Extract the (x, y) coordinate from the center of the cell holding the provided text.  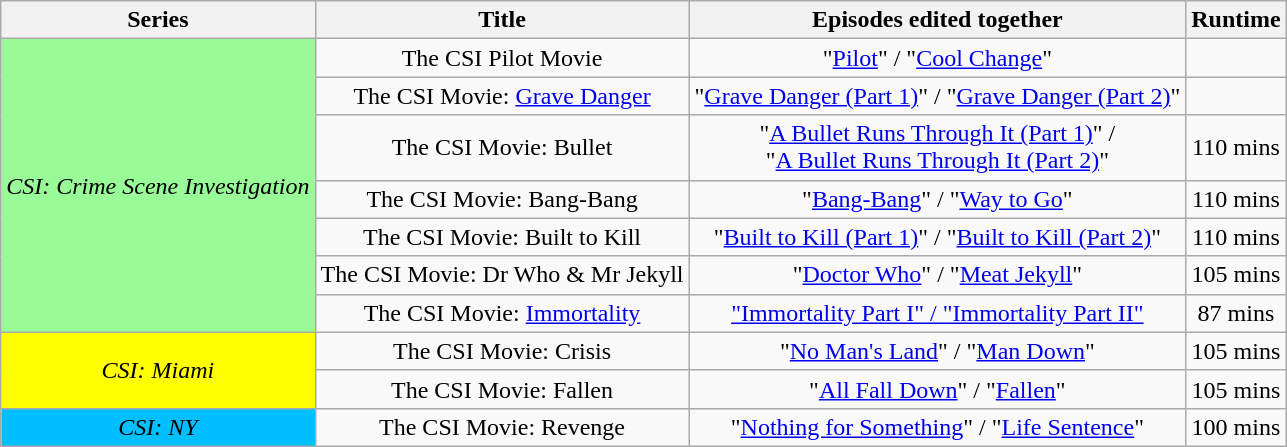
"Built to Kill (Part 1)" / "Built to Kill (Part 2)" (938, 237)
The CSI Pilot Movie (502, 58)
"Grave Danger (Part 1)" / "Grave Danger (Part 2)" (938, 96)
Series (158, 20)
100 mins (1236, 427)
The CSI Movie: Grave Danger (502, 96)
Episodes edited together (938, 20)
The CSI Movie: Bang-Bang (502, 199)
The CSI Movie: Immortality (502, 313)
"All Fall Down" / "Fallen" (938, 389)
"Nothing for Something" / "Life Sentence" (938, 427)
"No Man's Land" / "Man Down" (938, 351)
Runtime (1236, 20)
The CSI Movie: Fallen (502, 389)
"Immortality Part I" / "Immortality Part II" (938, 313)
"Pilot" / "Cool Change" (938, 58)
"Doctor Who" / "Meat Jekyll" (938, 275)
The CSI Movie: Bullet (502, 148)
The CSI Movie: Revenge (502, 427)
CSI: Crime Scene Investigation (158, 186)
The CSI Movie: Crisis (502, 351)
The CSI Movie: Dr Who & Mr Jekyll (502, 275)
"Bang-Bang" / "Way to Go" (938, 199)
CSI: NY (158, 427)
Title (502, 20)
87 mins (1236, 313)
CSI: Miami (158, 370)
The CSI Movie: Built to Kill (502, 237)
"A Bullet Runs Through It (Part 1)" / "A Bullet Runs Through It (Part 2)" (938, 148)
